Return [x, y] of the center of cell containing provided text 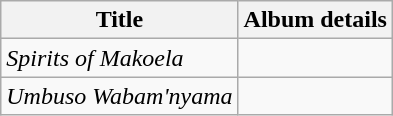
Spirits of Makoela [120, 58]
Title [120, 20]
Umbuso Wabam'nyama [120, 96]
Album details [315, 20]
